Capture the cell that displays the provided text and extract its [x, y] central coordinate. 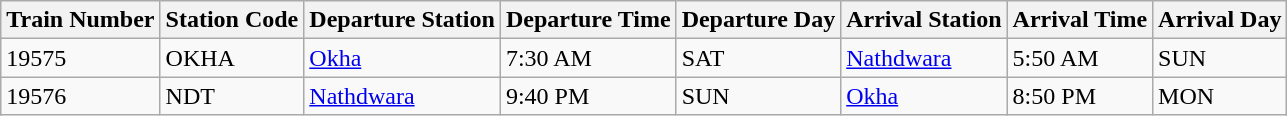
SAT [758, 58]
Departure Station [402, 20]
8:50 PM [1080, 96]
19575 [80, 58]
Arrival Time [1080, 20]
Station Code [232, 20]
5:50 AM [1080, 58]
Train Number [80, 20]
MON [1220, 96]
Departure Time [588, 20]
Arrival Station [924, 20]
NDT [232, 96]
9:40 PM [588, 96]
Departure Day [758, 20]
7:30 AM [588, 58]
OKHA [232, 58]
Arrival Day [1220, 20]
19576 [80, 96]
